Capture the cell that displays the provided text and extract its (X, Y) central coordinate. 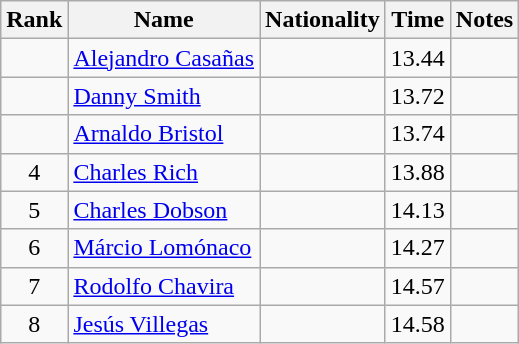
14.58 (418, 324)
14.13 (418, 210)
Danny Smith (164, 96)
13.44 (418, 58)
Alejandro Casañas (164, 58)
13.88 (418, 172)
14.27 (418, 248)
Rodolfo Chavira (164, 286)
13.72 (418, 96)
Charles Dobson (164, 210)
4 (34, 172)
6 (34, 248)
Name (164, 20)
7 (34, 286)
Nationality (323, 20)
5 (34, 210)
Arnaldo Bristol (164, 134)
Time (418, 20)
13.74 (418, 134)
Rank (34, 20)
14.57 (418, 286)
Márcio Lomónaco (164, 248)
Charles Rich (164, 172)
Notes (484, 20)
Jesús Villegas (164, 324)
8 (34, 324)
